Pinpoint the cell where the given text exists, returning its (X, Y) midpoint coordinate. 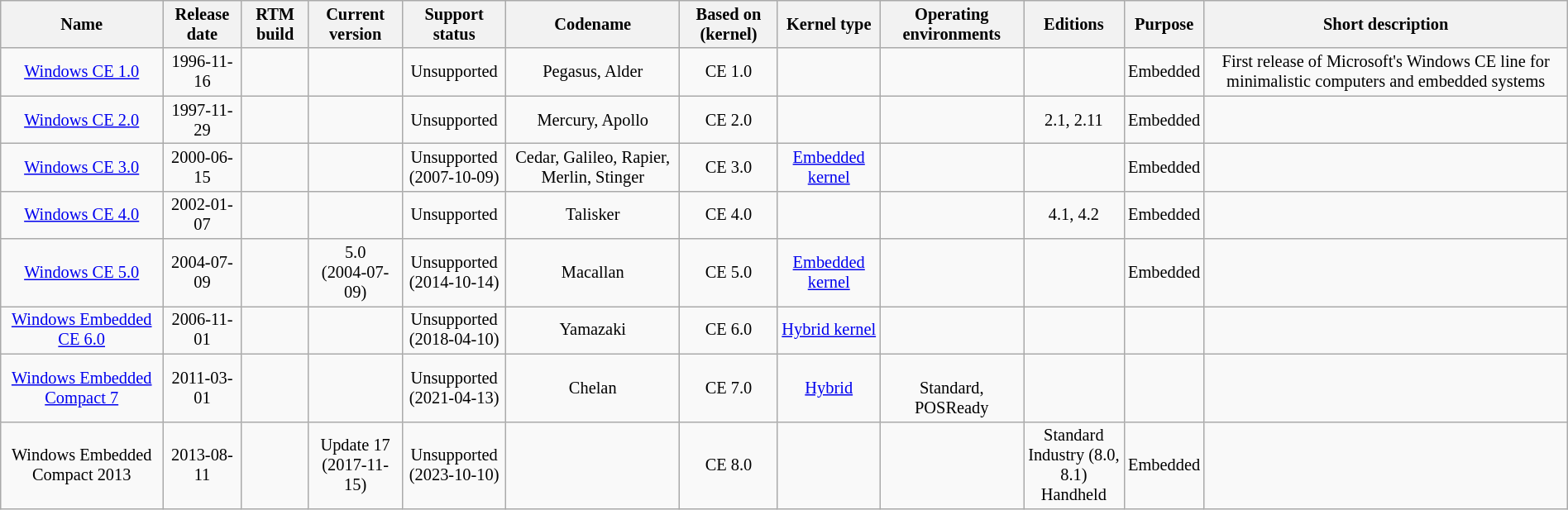
CE 6.0 (729, 330)
Standard, POSReady (951, 388)
Windows Embedded Compact 2013 (82, 465)
Unsupported(2014-10-14) (454, 273)
Windows CE 5.0 (82, 273)
CE 7.0 (729, 388)
Codename (593, 24)
Purpose (1164, 24)
4.1, 4.2 (1074, 215)
2013-08-11 (203, 465)
StandardIndustry (8.0, 8.1)Handheld (1074, 465)
2000-06-15 (203, 167)
Mercury, Apollo (593, 120)
Unsupported(2018-04-10) (454, 330)
Windows CE 4.0 (82, 215)
Windows CE 3.0 (82, 167)
CE 4.0 (729, 215)
CE 1.0 (729, 72)
CE 8.0 (729, 465)
2004-07-09 (203, 273)
Unsupported(2023-10-10) (454, 465)
Update 17(2017-11-15) (356, 465)
Support status (454, 24)
2.1, 2.11 (1074, 120)
First release of Microsoft's Windows CE line for minimalistic computers and embedded systems (1386, 72)
Name (82, 24)
Pegasus, Alder (593, 72)
CE 3.0 (729, 167)
Release date (203, 24)
2002-01-07 (203, 215)
CE 2.0 (729, 120)
Windows Embedded CE 6.0 (82, 330)
Kernel type (829, 24)
2011-03-01 (203, 388)
Cedar, Galileo, Rapier, Merlin, Stinger (593, 167)
Short description (1386, 24)
Yamazaki (593, 330)
Editions (1074, 24)
Chelan (593, 388)
5.0(2004-07-09) (356, 273)
Current version (356, 24)
Macallan (593, 273)
Talisker (593, 215)
Hybrid kernel (829, 330)
Based on (kernel) (729, 24)
Windows CE 1.0 (82, 72)
2006-11-01 (203, 330)
RTM build (275, 24)
CE 5.0 (729, 273)
Windows CE 2.0 (82, 120)
1996-11-16 (203, 72)
Unsupported(2007-10-09) (454, 167)
Unsupported(2021-04-13) (454, 388)
1997-11-29 (203, 120)
Windows Embedded Compact 7 (82, 388)
Hybrid (829, 388)
Operating environments (951, 24)
